Return the (x, y) coordinate for the center point of the cell that contains the specified text.  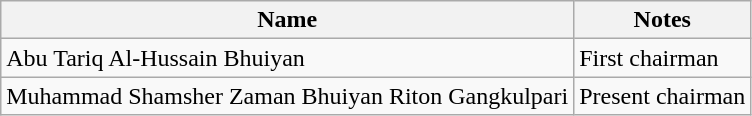
Abu Tariq Al-Hussain Bhuiyan (288, 58)
Present chairman (662, 96)
Muhammad Shamsher Zaman Bhuiyan Riton Gangkulpari (288, 96)
Name (288, 20)
First chairman (662, 58)
Notes (662, 20)
